For the text-containing cell, return its midpoint in (x, y) coordinate format. 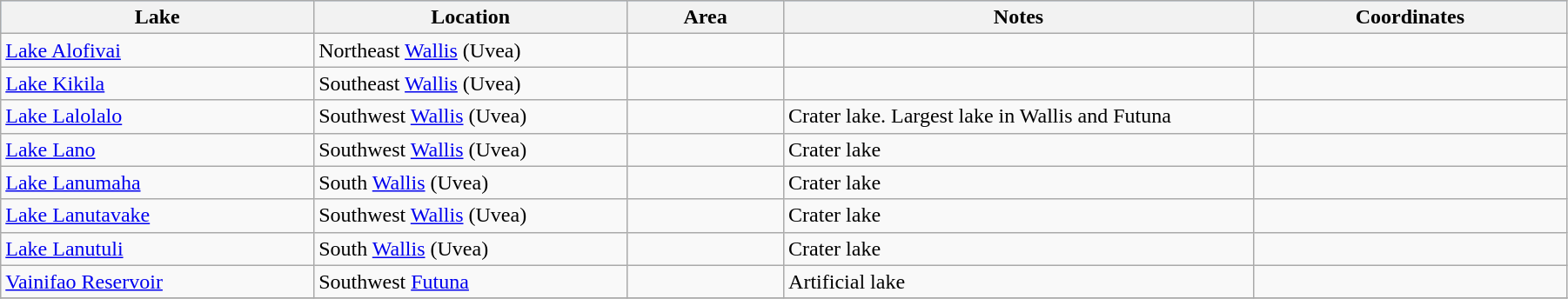
Southeast Wallis (Uvea) (471, 83)
Notes (1019, 17)
Location (471, 17)
Northeast Wallis (Uvea) (471, 50)
Coordinates (1410, 17)
Lake Lanutuli (157, 249)
Lake Lalolalo (157, 116)
Lake Alofivai (157, 50)
Area (706, 17)
Lake Lanutavake (157, 216)
Lake Lano (157, 149)
Artificial lake (1019, 282)
Vainifao Reservoir (157, 282)
Southwest Futuna (471, 282)
Lake Lanumaha (157, 183)
Lake (157, 17)
Lake Kikila (157, 83)
Crater lake. Largest lake in Wallis and Futuna (1019, 116)
